Detect which cell encompasses the target text, then output its (X, Y) center coordinate. 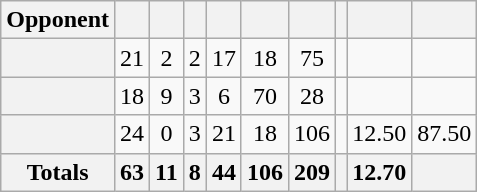
87.50 (444, 134)
44 (224, 172)
12.50 (380, 134)
11 (167, 172)
9 (167, 96)
24 (132, 134)
6 (224, 96)
Opponent (58, 20)
28 (312, 96)
75 (312, 58)
209 (312, 172)
70 (264, 96)
12.70 (380, 172)
63 (132, 172)
8 (194, 172)
Totals (58, 172)
17 (224, 58)
0 (167, 134)
